Find where the given text appears and provide that cell's center as [x, y] coordinate. 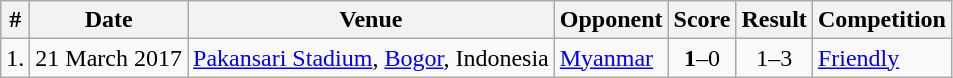
Friendly [882, 58]
1. [16, 58]
Competition [882, 20]
Date [109, 20]
Myanmar [611, 58]
1–0 [702, 58]
# [16, 20]
Pakansari Stadium, Bogor, Indonesia [372, 58]
Opponent [611, 20]
Result [774, 20]
Venue [372, 20]
21 March 2017 [109, 58]
1–3 [774, 58]
Score [702, 20]
